Scan for the cell matching the given text and deliver its (x, y) coordinate at center. 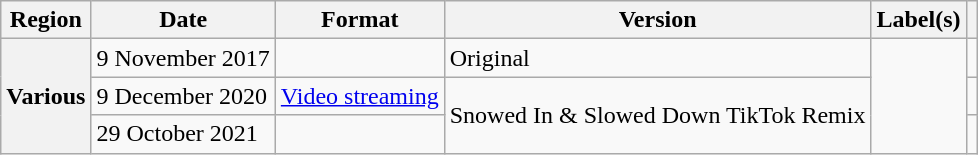
Video streaming (360, 96)
Version (658, 20)
9 November 2017 (183, 58)
Region (46, 20)
Date (183, 20)
Label(s) (918, 20)
Various (46, 96)
9 December 2020 (183, 96)
Format (360, 20)
Snowed In & Slowed Down TikTok Remix (658, 115)
29 October 2021 (183, 134)
Original (658, 58)
